Locate the cell with the specified text and output its [X, Y] center coordinate. 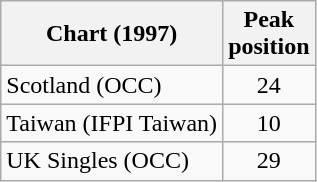
Chart (1997) [112, 34]
10 [269, 123]
Taiwan (IFPI Taiwan) [112, 123]
24 [269, 85]
Peakposition [269, 34]
UK Singles (OCC) [112, 161]
Scotland (OCC) [112, 85]
29 [269, 161]
